From the cell containing the given text, extract its center point as [X, Y] coordinate. 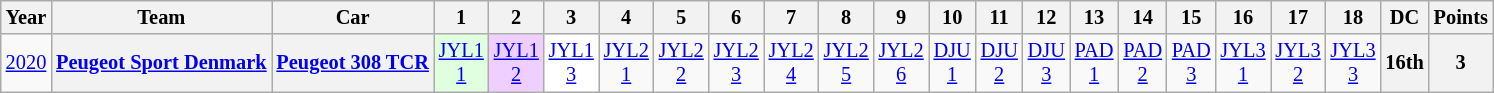
2 [516, 17]
DJU2 [1000, 63]
9 [902, 17]
Peugeot Sport Denmark [161, 63]
JYL22 [682, 63]
4 [626, 17]
DJU3 [1046, 63]
15 [1192, 17]
JYL33 [1354, 63]
JYL23 [736, 63]
16th [1404, 63]
12 [1046, 17]
PAD2 [1142, 63]
10 [952, 17]
Year [26, 17]
DC [1404, 17]
JYL13 [572, 63]
JYL25 [846, 63]
JYL31 [1244, 63]
17 [1298, 17]
Team [161, 17]
JYL12 [516, 63]
18 [1354, 17]
PAD3 [1192, 63]
DJU1 [952, 63]
Points [1461, 17]
13 [1094, 17]
JYL24 [792, 63]
2020 [26, 63]
JYL11 [462, 63]
6 [736, 17]
Peugeot 308 TCR [353, 63]
16 [1244, 17]
JYL26 [902, 63]
7 [792, 17]
8 [846, 17]
JYL21 [626, 63]
14 [1142, 17]
5 [682, 17]
11 [1000, 17]
JYL32 [1298, 63]
PAD1 [1094, 63]
1 [462, 17]
Car [353, 17]
